Search for the cell housing the specified text and yield its (x, y) center coordinate. 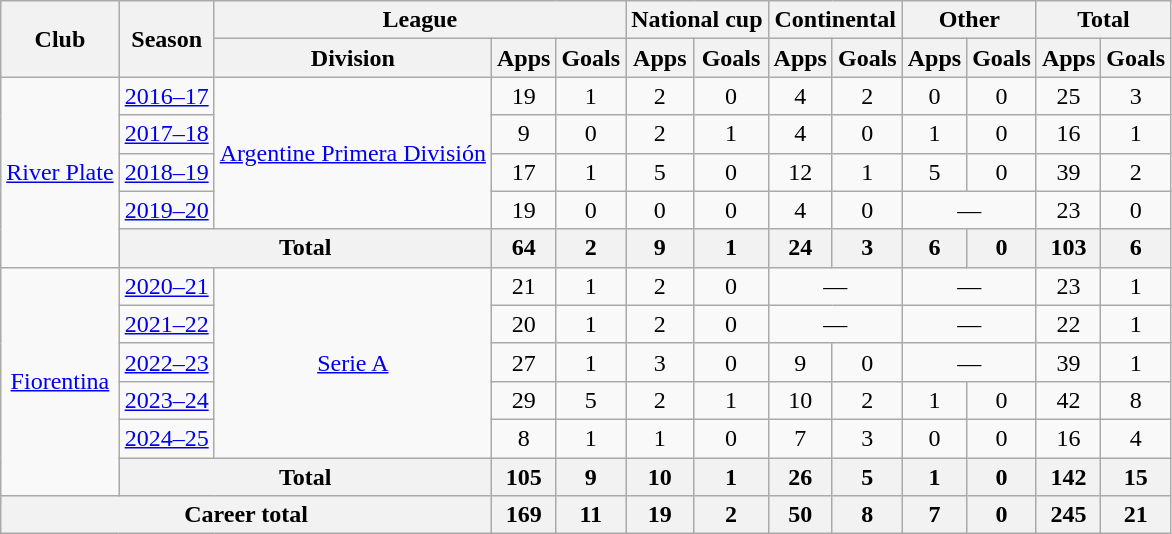
42 (1068, 400)
Fiorentina (60, 381)
11 (591, 515)
2023–24 (166, 400)
17 (523, 172)
12 (800, 172)
Argentine Primera División (352, 153)
105 (523, 477)
245 (1068, 515)
2022–23 (166, 362)
League (420, 20)
Continental (835, 20)
20 (523, 324)
2019–20 (166, 210)
169 (523, 515)
River Plate (60, 172)
Club (60, 39)
National cup (697, 20)
2016–17 (166, 96)
2018–19 (166, 172)
22 (1068, 324)
Division (352, 58)
64 (523, 248)
2021–22 (166, 324)
50 (800, 515)
15 (1136, 477)
26 (800, 477)
27 (523, 362)
103 (1068, 248)
24 (800, 248)
Other (969, 20)
25 (1068, 96)
2017–18 (166, 134)
142 (1068, 477)
2024–25 (166, 438)
Season (166, 39)
29 (523, 400)
2020–21 (166, 286)
Career total (246, 515)
Serie A (352, 362)
